Locate the cell with the specified text and output its [x, y] center coordinate. 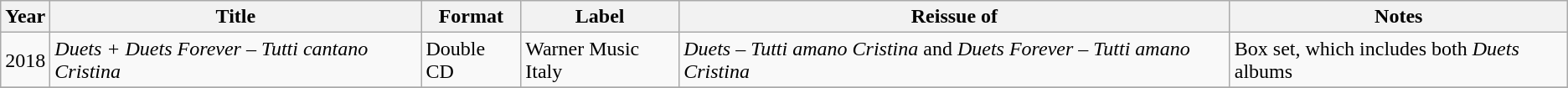
Duets – Tutti amano Cristina and Duets Forever – Tutti amano Cristina [955, 60]
Label [600, 17]
Title [236, 17]
Reissue of [955, 17]
Duets + Duets Forever – Tutti cantano Cristina [236, 60]
Box set, which includes both Duets albums [1399, 60]
Year [25, 17]
2018 [25, 60]
Warner Music Italy [600, 60]
Format [471, 17]
Double CD [471, 60]
Notes [1399, 17]
